Find where the given text appears and provide that cell's center as (x, y) coordinate. 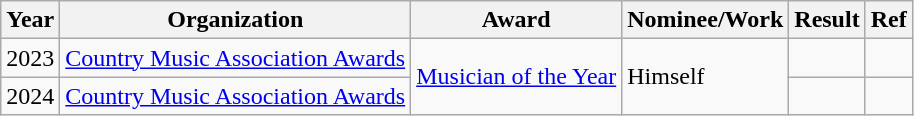
Musician of the Year (516, 77)
Nominee/Work (706, 20)
Year (30, 20)
Himself (706, 77)
2023 (30, 58)
Award (516, 20)
Result (827, 20)
Ref (888, 20)
2024 (30, 96)
Organization (236, 20)
